Pinpoint the cell where the given text exists, returning its [X, Y] midpoint coordinate. 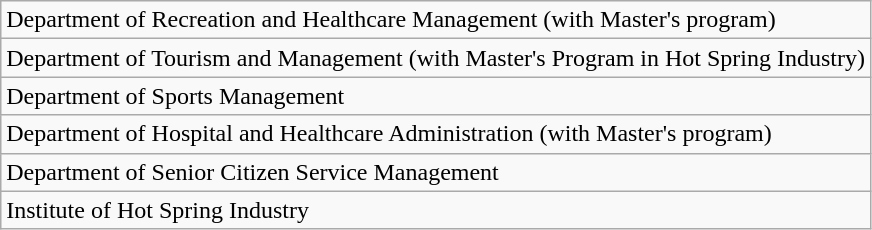
Department of Tourism and Management (with Master's Program in Hot Spring Industry) [436, 58]
Department of Senior Citizen Service Management [436, 172]
Department of Sports Management [436, 96]
Department of Hospital and Healthcare Administration (with Master's program) [436, 134]
Institute of Hot Spring Industry [436, 210]
Department of Recreation and Healthcare Management (with Master's program) [436, 20]
